Return the [x, y] coordinate for the center point of the cell that contains the specified text.  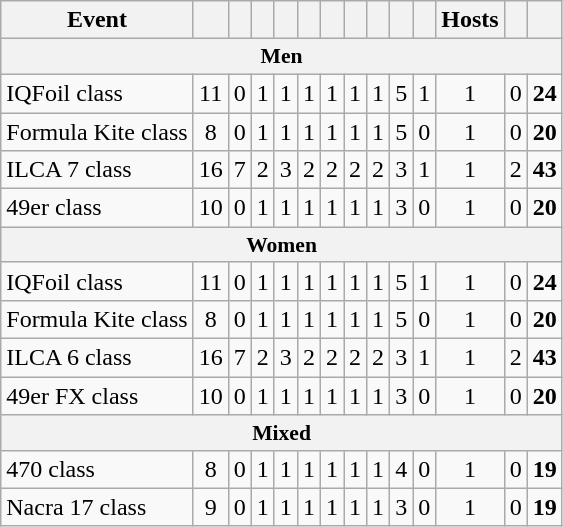
Women [282, 245]
Mixed [282, 433]
49er class [97, 208]
Nacra 17 class [97, 507]
ILCA 7 class [97, 170]
470 class [97, 469]
Men [282, 57]
4 [402, 469]
49er FX class [97, 395]
ILCA 6 class [97, 357]
9 [210, 507]
Event [97, 20]
Hosts [470, 20]
